Provide the [x, y] coordinate of the cell's center where the given text is located.  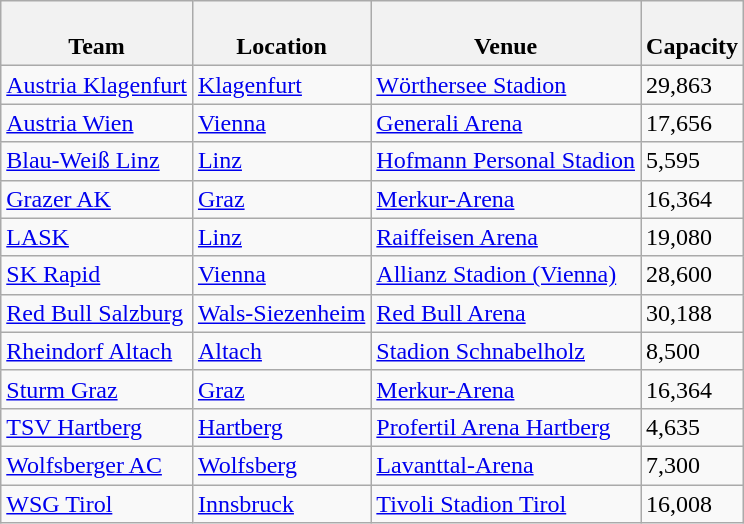
Raiffeisen Arena [506, 237]
5,595 [692, 161]
LASK [97, 237]
SK Rapid [97, 275]
Venue [506, 34]
7,300 [692, 465]
Location [281, 34]
8,500 [692, 351]
Austria Klagenfurt [97, 85]
Tivoli Stadion Tirol [506, 503]
4,635 [692, 427]
Grazer AK [97, 199]
Wörthersee Stadion [506, 85]
Blau-Weiß Linz [97, 161]
Profertil Arena Hartberg [506, 427]
Capacity [692, 34]
Stadion Schnabelholz [506, 351]
Generali Arena [506, 123]
16,008 [692, 503]
28,600 [692, 275]
Lavanttal-Arena [506, 465]
Innsbruck [281, 503]
30,188 [692, 313]
Wolfsberg [281, 465]
Austria Wien [97, 123]
TSV Hartberg [97, 427]
Red Bull Salzburg [97, 313]
Hofmann Personal Stadion [506, 161]
Wolfsberger AC [97, 465]
Klagenfurt [281, 85]
WSG Tirol [97, 503]
Rheindorf Altach [97, 351]
17,656 [692, 123]
Hartberg [281, 427]
Altach [281, 351]
Red Bull Arena [506, 313]
19,080 [692, 237]
Sturm Graz [97, 389]
29,863 [692, 85]
Allianz Stadion (Vienna) [506, 275]
Wals-Siezenheim [281, 313]
Team [97, 34]
